Return (X, Y) of the center of cell containing provided text 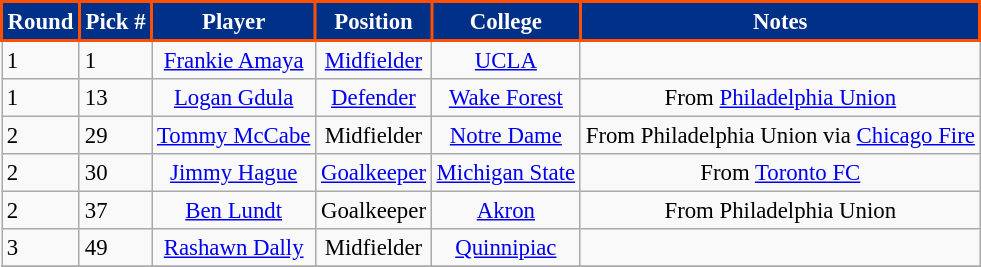
Tommy McCabe (234, 136)
Notes (780, 22)
Jimmy Hague (234, 173)
30 (115, 173)
13 (115, 98)
Logan Gdula (234, 98)
Round (41, 22)
Defender (374, 98)
Akron (506, 211)
Frankie Amaya (234, 60)
Pick # (115, 22)
UCLA (506, 60)
Player (234, 22)
Michigan State (506, 173)
Wake Forest (506, 98)
Notre Dame (506, 136)
From Philadelphia Union via Chicago Fire (780, 136)
29 (115, 136)
Ben Lundt (234, 211)
Position (374, 22)
37 (115, 211)
From Toronto FC (780, 173)
College (506, 22)
